Return (X, Y) of the center of cell containing provided text 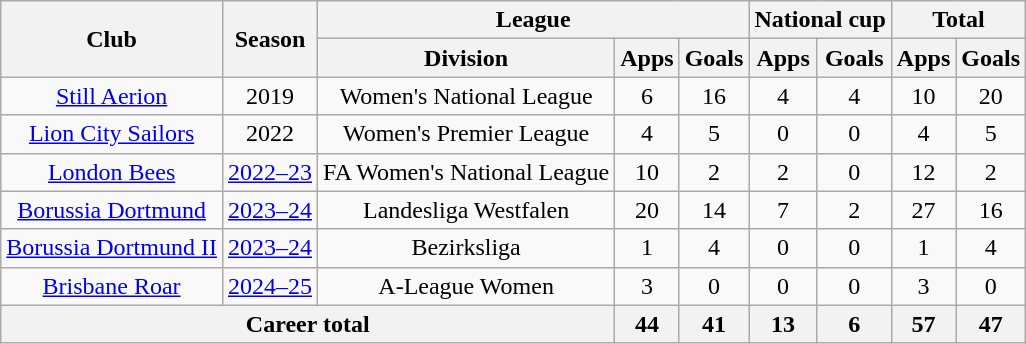
44 (647, 324)
Landesliga Westfalen (466, 210)
12 (923, 172)
Borussia Dortmund II (112, 248)
Women's National League (466, 96)
Bezirksliga (466, 248)
Season (270, 39)
Division (466, 58)
47 (991, 324)
2022 (270, 134)
League (534, 20)
41 (714, 324)
Borussia Dortmund (112, 210)
13 (783, 324)
2022–23 (270, 172)
Career total (308, 324)
London Bees (112, 172)
2024–25 (270, 286)
Women's Premier League (466, 134)
A-League Women (466, 286)
Still Aerion (112, 96)
Club (112, 39)
Total (958, 20)
27 (923, 210)
7 (783, 210)
14 (714, 210)
57 (923, 324)
FA Women's National League (466, 172)
National cup (820, 20)
Lion City Sailors (112, 134)
2019 (270, 96)
Brisbane Roar (112, 286)
